Find where the given text appears and provide that cell's center as (x, y) coordinate. 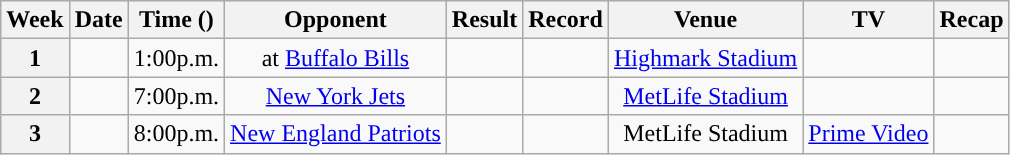
Week (35, 20)
1:00p.m. (176, 58)
at Buffalo Bills (336, 58)
Record (566, 20)
Highmark Stadium (705, 58)
TV (868, 20)
Opponent (336, 20)
3 (35, 134)
Prime Video (868, 134)
1 (35, 58)
Result (484, 20)
8:00p.m. (176, 134)
New York Jets (336, 96)
Time () (176, 20)
Recap (972, 20)
2 (35, 96)
New England Patriots (336, 134)
7:00p.m. (176, 96)
Venue (705, 20)
Date (98, 20)
